Identify which cell holds the provided text, then report its (x, y) central coordinate. 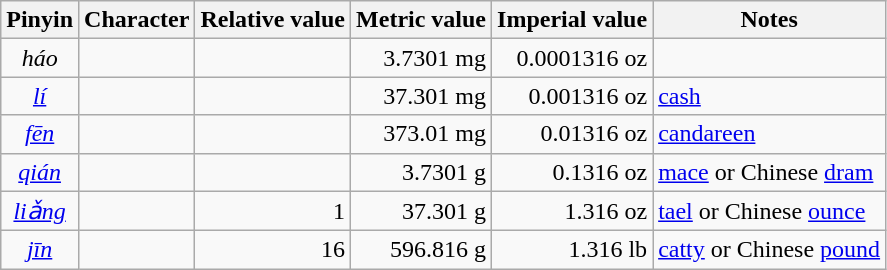
cash (770, 96)
37.301 g (422, 211)
3.7301 g (422, 172)
3.7301 mg (422, 58)
catty or Chinese pound (770, 250)
mace or Chinese dram (770, 172)
0.1316 oz (572, 172)
fēn (40, 134)
0.0001316 oz (572, 58)
596.816 g (422, 250)
Pinyin (40, 20)
tael or Chinese ounce (770, 211)
Imperial value (572, 20)
Notes (770, 20)
1.316 oz (572, 211)
Character (137, 20)
lí (40, 96)
Relative value (273, 20)
jīn (40, 250)
0.01316 oz (572, 134)
qián (40, 172)
37.301 mg (422, 96)
liǎng (40, 211)
1 (273, 211)
háo (40, 58)
373.01 mg (422, 134)
16 (273, 250)
candareen (770, 134)
1.316 lb (572, 250)
Metric value (422, 20)
0.001316 oz (572, 96)
